Provide the [x, y] coordinate of the cell's center where the given text is located.  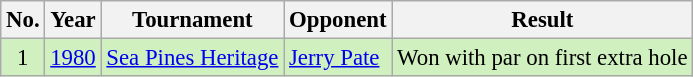
Sea Pines Heritage [192, 58]
Jerry Pate [338, 58]
No. [23, 20]
Won with par on first extra hole [542, 58]
1980 [73, 58]
1 [23, 58]
Tournament [192, 20]
Result [542, 20]
Year [73, 20]
Opponent [338, 20]
